For the text-containing cell, return its midpoint in [x, y] coordinate format. 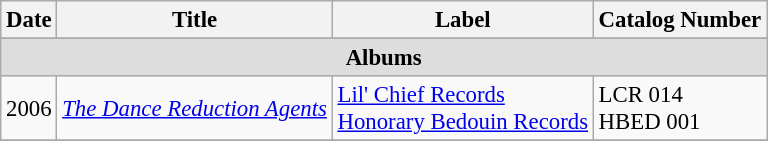
Label [462, 20]
Albums [384, 58]
Catalog Number [680, 20]
The Dance Reduction Agents [194, 108]
Date [29, 20]
LCR 014 HBED 001 [680, 108]
Lil' Chief Records Honorary Bedouin Records [462, 108]
Title [194, 20]
2006 [29, 108]
